Return (X, Y) of the center of cell containing provided text 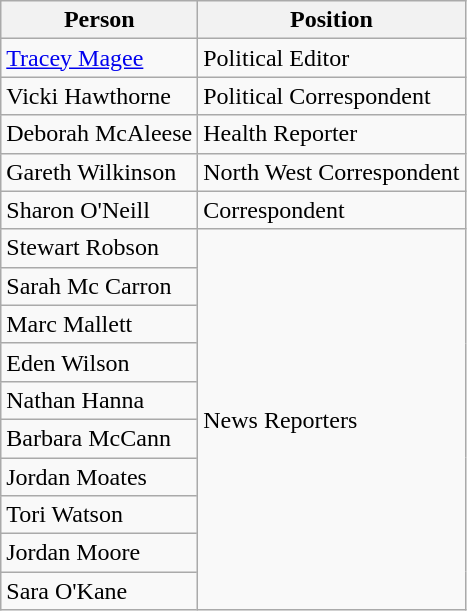
Eden Wilson (100, 362)
Stewart Robson (100, 248)
Vicki Hawthorne (100, 96)
Deborah McAleese (100, 134)
Health Reporter (332, 134)
Correspondent (332, 210)
Marc Mallett (100, 324)
Position (332, 20)
Barbara McCann (100, 438)
News Reporters (332, 420)
Sara O'Kane (100, 591)
Jordan Moates (100, 477)
Tori Watson (100, 515)
Sharon O'Neill (100, 210)
Jordan Moore (100, 553)
Gareth Wilkinson (100, 172)
Person (100, 20)
Political Correspondent (332, 96)
Sarah Mc Carron (100, 286)
Political Editor (332, 58)
Nathan Hanna (100, 400)
Tracey Magee (100, 58)
North West Correspondent (332, 172)
